Scan for the cell matching the given text and deliver its (X, Y) coordinate at center. 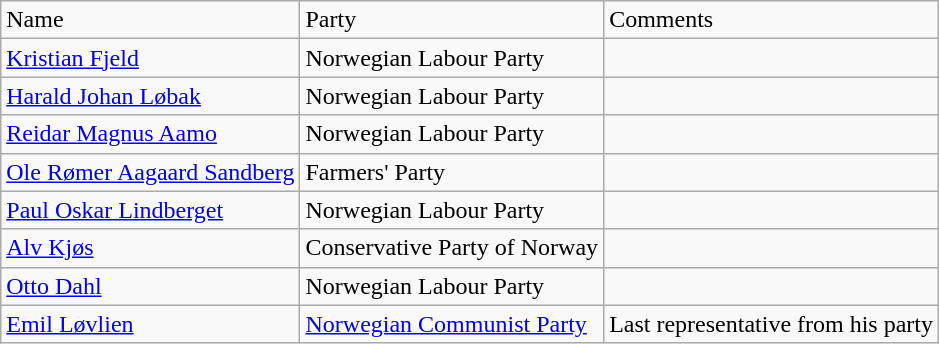
Paul Oskar Lindberget (150, 210)
Conservative Party of Norway (452, 248)
Harald Johan Løbak (150, 96)
Kristian Fjeld (150, 58)
Norwegian Communist Party (452, 324)
Otto Dahl (150, 286)
Ole Rømer Aagaard Sandberg (150, 172)
Farmers' Party (452, 172)
Comments (772, 20)
Alv Kjøs (150, 248)
Name (150, 20)
Party (452, 20)
Last representative from his party (772, 324)
Reidar Magnus Aamo (150, 134)
Emil Løvlien (150, 324)
